Search for the cell housing the specified text and yield its [x, y] center coordinate. 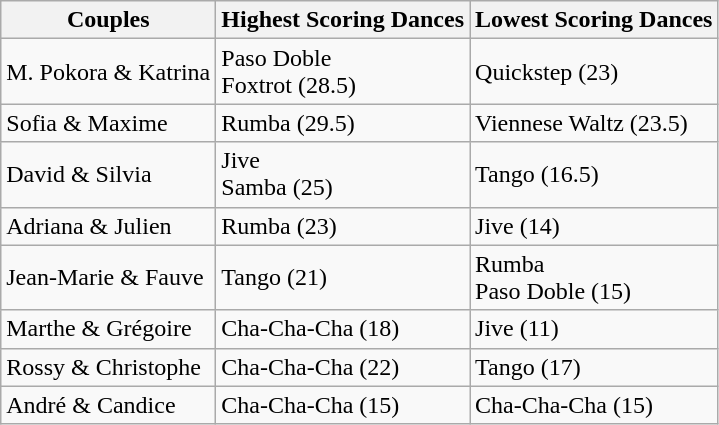
Paso DobleFoxtrot (28.5) [343, 72]
Couples [108, 20]
Quickstep (23) [594, 72]
Rumba (29.5) [343, 123]
Tango (21) [343, 278]
Cha-Cha-Cha (18) [343, 329]
David & Silvia [108, 174]
Sofia & Maxime [108, 123]
Tango (17) [594, 367]
Lowest Scoring Dances [594, 20]
Jive (11) [594, 329]
Adriana & Julien [108, 226]
André & Candice [108, 405]
Viennese Waltz (23.5) [594, 123]
Cha-Cha-Cha (22) [343, 367]
RumbaPaso Doble (15) [594, 278]
JiveSamba (25) [343, 174]
Tango (16.5) [594, 174]
Rumba (23) [343, 226]
Jean-Marie & Fauve [108, 278]
M. Pokora & Katrina [108, 72]
Highest Scoring Dances [343, 20]
Jive (14) [594, 226]
Rossy & Christophe [108, 367]
Marthe & Grégoire [108, 329]
